Capture the cell that displays the provided text and extract its [x, y] central coordinate. 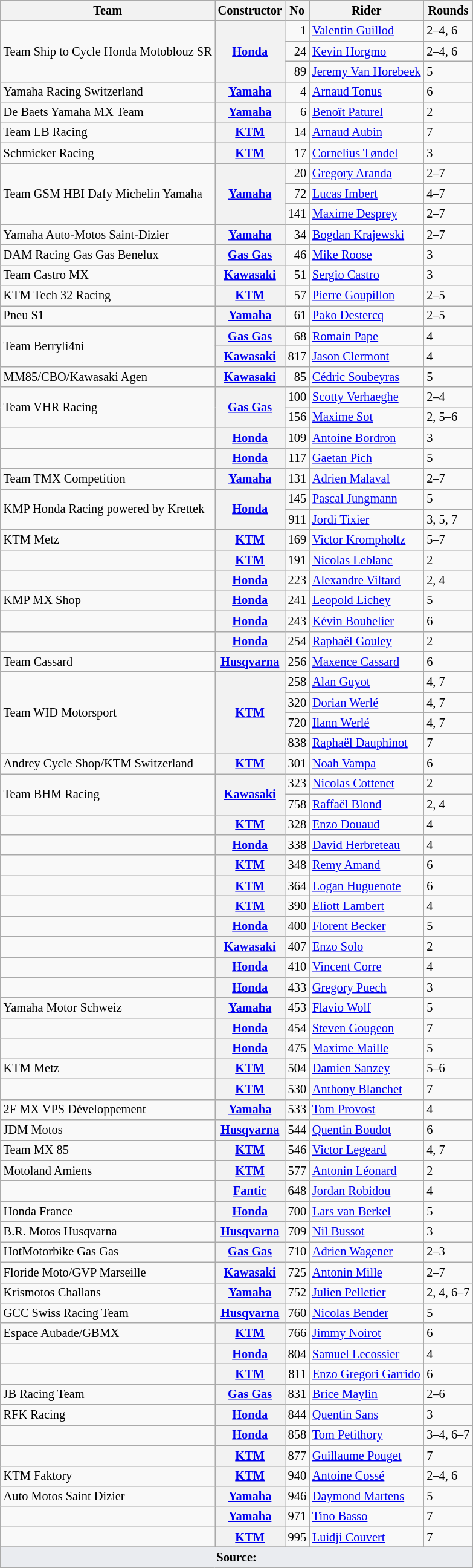
Jeremy Van Horebeek [366, 71]
433 [297, 987]
DAM Racing Gas Gas Benelux [108, 255]
Team MX 85 [108, 1150]
258 [297, 682]
Enzo Solo [366, 947]
Benoît Paturel [366, 112]
Maxence Cassard [366, 662]
Rider [366, 10]
MM85/CBO/Kawasaki Agen [108, 377]
Pako Destercq [366, 316]
Fantic [250, 1191]
Team BHM Racing [108, 793]
Mike Roose [366, 255]
Floride Moto/GVP Marseille [108, 1272]
Nil Bussot [366, 1232]
Tom Provost [366, 1110]
Ilann Werlé [366, 723]
Anthony Blanchet [366, 1089]
Maxime Desprey [366, 214]
Cornelius Tøndel [366, 153]
817 [297, 356]
72 [297, 194]
2–4 [448, 397]
57 [297, 296]
No [297, 10]
131 [297, 478]
Nicolas Leblanc [366, 560]
Yamaha Motor Schweiz [108, 1008]
Cédric Soubeyras [366, 377]
Alexandre Viltard [366, 581]
400 [297, 926]
804 [297, 1354]
Schmicker Racing [108, 153]
JDM Motos [108, 1130]
Flavio Wolf [366, 1008]
Nicolas Bender [366, 1313]
Yamaha Auto-Motos Saint-Dizier [108, 235]
KMP Honda Racing powered by Krettek [108, 509]
Florent Becker [366, 926]
Team WID Motorsport [108, 712]
Quentin Sans [366, 1415]
Espace Aubade/GBMX [108, 1333]
648 [297, 1191]
530 [297, 1089]
KMP MX Shop [108, 600]
B.R. Motos Husqvarna [108, 1232]
Maxime Maille [366, 1049]
Source: [237, 1557]
156 [297, 417]
Gregory Aranda [366, 174]
68 [297, 336]
KTM Faktory [108, 1476]
Pierre Goupillon [366, 296]
Maxime Sot [366, 417]
320 [297, 703]
709 [297, 1232]
760 [297, 1313]
2–6 [448, 1394]
Antonin Léonard [366, 1171]
946 [297, 1496]
Samuel Lecossier [366, 1354]
Arnaud Aubin [366, 132]
Team TMX Competition [108, 478]
700 [297, 1211]
Alan Guyot [366, 682]
Kevin Horgmo [366, 51]
301 [297, 764]
Tino Basso [366, 1517]
Yamaha Racing Switzerland [108, 92]
89 [297, 71]
3, 5, 7 [448, 519]
Noah Vampa [366, 764]
720 [297, 723]
454 [297, 1028]
Arnaud Tonus [366, 92]
Guillaume Pouget [366, 1456]
Scotty Verhaeghe [366, 397]
Leopold Lichey [366, 600]
Pneu S1 [108, 316]
51 [297, 275]
811 [297, 1374]
243 [297, 621]
Team Ship to Cycle Honda Motoblouz SR [108, 51]
Vincent Corre [366, 967]
858 [297, 1435]
2, 5–6 [448, 417]
GCC Swiss Racing Team [108, 1313]
Bogdan Krajewski [366, 235]
838 [297, 743]
Gaetan Pich [366, 458]
Lars van Berkel [366, 1211]
Romain Pape [366, 336]
Team Cassard [108, 662]
Adrien Malaval [366, 478]
Pascal Jungmann [366, 499]
Steven Gougeon [366, 1028]
877 [297, 1456]
Remy Amand [366, 865]
407 [297, 947]
Adrien Wagener [366, 1252]
Sergio Castro [366, 275]
256 [297, 662]
475 [297, 1049]
2, 4, 6–7 [448, 1293]
61 [297, 316]
Antonin Mille [366, 1272]
971 [297, 1517]
Antoine Bordron [366, 438]
Gregory Puech [366, 987]
Daymond Martens [366, 1496]
85 [297, 377]
5–7 [448, 539]
390 [297, 906]
RFK Racing [108, 1415]
844 [297, 1415]
2F MX VPS Développement [108, 1110]
Valentin Guillod [366, 31]
3–4, 6–7 [448, 1435]
752 [297, 1293]
Enzo Gregori Garrido [366, 1374]
4–7 [448, 194]
Enzo Douaud [366, 825]
995 [297, 1537]
145 [297, 499]
Team LB Racing [108, 132]
Quentin Boudot [366, 1130]
169 [297, 539]
141 [297, 214]
Rounds [448, 10]
117 [297, 458]
34 [297, 235]
2–3 [448, 1252]
Raffaël Blond [366, 804]
338 [297, 845]
JB Racing Team [108, 1394]
940 [297, 1476]
364 [297, 886]
Team Berryli4ni [108, 346]
100 [297, 397]
766 [297, 1333]
Kévin Bouhelier [366, 621]
577 [297, 1171]
HotMotorbike Gas Gas [108, 1252]
Brice Maylin [366, 1394]
David Herbreteau [366, 845]
Logan Huguenote [366, 886]
Jason Clermont [366, 356]
241 [297, 600]
504 [297, 1069]
Antoine Cossé [366, 1476]
Julien Pelletier [366, 1293]
46 [297, 255]
Nicolas Cottenet [366, 784]
Raphaël Gouley [366, 642]
831 [297, 1394]
254 [297, 642]
Team VHR Racing [108, 408]
348 [297, 865]
223 [297, 581]
20 [297, 174]
Team [108, 10]
Luidji Couvert [366, 1537]
546 [297, 1150]
328 [297, 825]
Lucas Imbert [366, 194]
Damien Sanzey [366, 1069]
5–6 [448, 1069]
17 [297, 153]
Honda France [108, 1211]
Auto Motos Saint Dizier [108, 1496]
410 [297, 967]
1 [297, 31]
710 [297, 1252]
911 [297, 519]
Dorian Werlé [366, 703]
Motoland Amiens [108, 1171]
Victor Krompholtz [366, 539]
533 [297, 1110]
24 [297, 51]
Tom Petithory [366, 1435]
544 [297, 1130]
Jordan Robidou [366, 1191]
Constructor [250, 10]
758 [297, 804]
Team GSM HBI Dafy Michelin Yamaha [108, 194]
KTM Tech 32 Racing [108, 296]
14 [297, 132]
Andrey Cycle Shop/KTM Switzerland [108, 764]
Krismotos Challans [108, 1293]
725 [297, 1272]
Jimmy Noirot [366, 1333]
Victor Legeard [366, 1150]
109 [297, 438]
De Baets Yamaha MX Team [108, 112]
453 [297, 1008]
323 [297, 784]
Jordi Tixier [366, 519]
Eliott Lambert [366, 906]
Raphaël Dauphinot [366, 743]
Team Castro MX [108, 275]
191 [297, 560]
